Pinpoint the cell where the given text exists, returning its [x, y] midpoint coordinate. 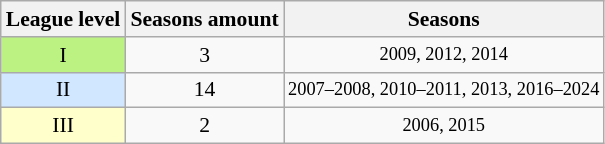
Seasons amount [204, 19]
League level [64, 19]
III [64, 126]
2007–2008, 2010–2011, 2013, 2016–2024 [444, 90]
3 [204, 55]
Seasons [444, 19]
2006, 2015 [444, 126]
2 [204, 126]
I [64, 55]
II [64, 90]
14 [204, 90]
2009, 2012, 2014 [444, 55]
